Return the [x, y] coordinate for the center point of the cell that contains the specified text.  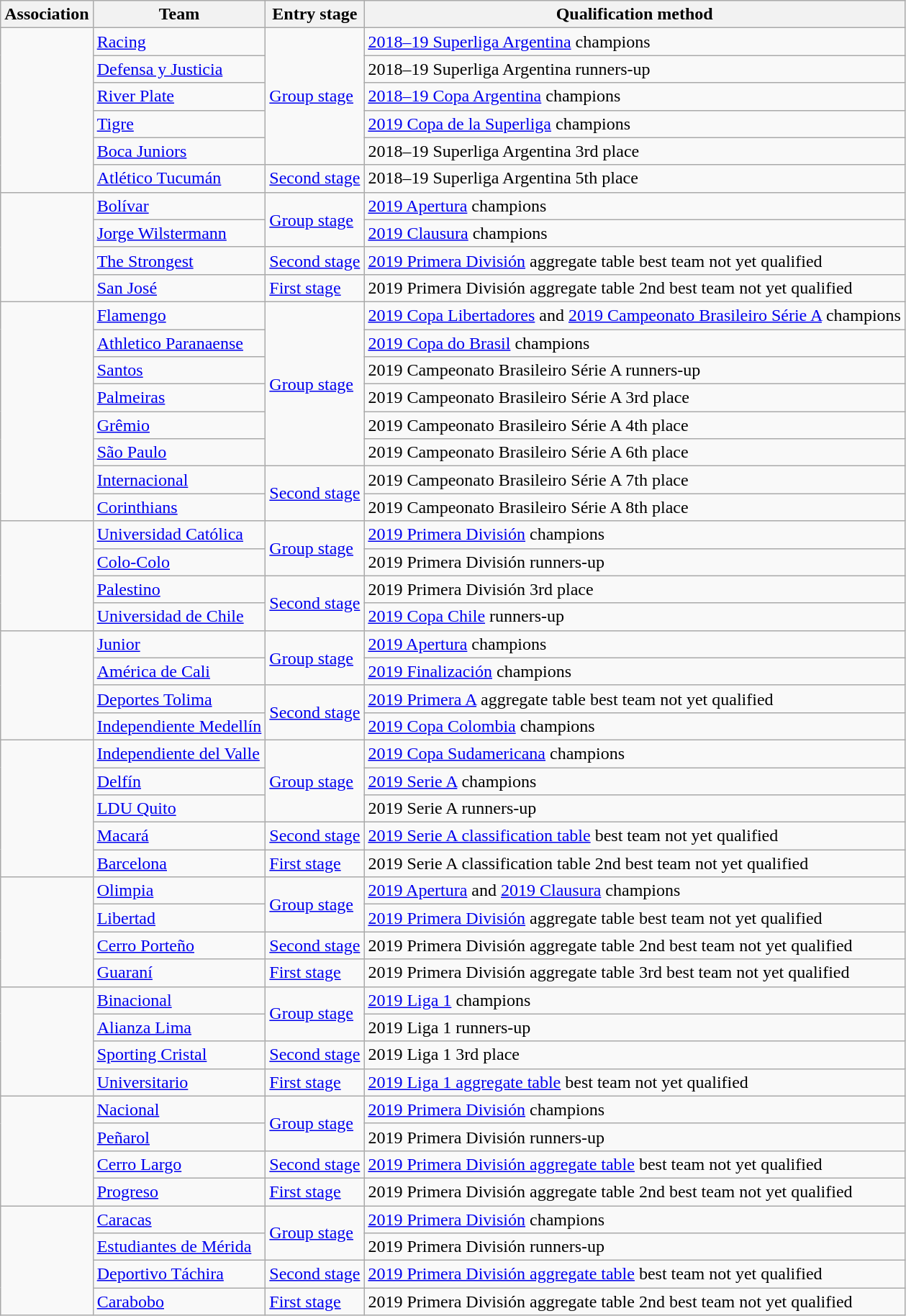
2018–19 Copa Argentina champions [635, 96]
Caracas [179, 1220]
Racing [179, 42]
Tigre [179, 124]
Libertad [179, 918]
2019 Copa Colombia champions [635, 726]
Colo-Colo [179, 562]
2019 Campeonato Brasileiro Série A 3rd place [635, 398]
Internacional [179, 480]
Independiente del Valle [179, 753]
2019 Copa de la Superliga champions [635, 124]
Carabobo [179, 1302]
2018–19 Superliga Argentina 5th place [635, 178]
Olimpia [179, 891]
2019 Serie A champions [635, 781]
2019 Liga 1 champions [635, 1000]
Flamengo [179, 315]
2019 Liga 1 runners-up [635, 1027]
2019 Copa Libertadores and 2019 Campeonato Brasileiro Série A champions [635, 315]
Palestino [179, 589]
Boca Juniors [179, 151]
Cerro Porteño [179, 945]
2019 Primera División aggregate table 3rd best team not yet qualified [635, 973]
Qualification method [635, 14]
Alianza Lima [179, 1027]
Defensa y Justicia [179, 69]
Cerro Largo [179, 1164]
2018–19 Superliga Argentina 3rd place [635, 151]
Nacional [179, 1109]
Peñarol [179, 1137]
Delfín [179, 781]
2018–19 Superliga Argentina champions [635, 42]
Deportivo Táchira [179, 1274]
2019 Campeonato Brasileiro Série A 4th place [635, 425]
Guaraní [179, 973]
2019 Primera A aggregate table best team not yet qualified [635, 699]
Junior [179, 644]
Santos [179, 371]
2019 Campeonato Brasileiro Série A runners-up [635, 371]
Independiente Medellín [179, 726]
Sporting Cristal [179, 1055]
2019 Serie A classification table best team not yet qualified [635, 836]
Estudiantes de Mérida [179, 1247]
Bolívar [179, 206]
Jorge Wilstermann [179, 233]
2019 Copa Chile runners-up [635, 617]
2019 Serie A classification table 2nd best team not yet qualified [635, 863]
Binacional [179, 1000]
2019 Campeonato Brasileiro Série A 8th place [635, 507]
Universidad de Chile [179, 617]
San José [179, 288]
2019 Serie A runners-up [635, 809]
Team [179, 14]
Atlético Tucumán [179, 178]
2019 Copa Sudamericana champions [635, 753]
2019 Copa do Brasil champions [635, 343]
2019 Liga 1 aggregate table best team not yet qualified [635, 1082]
Grêmio [179, 425]
2019 Primera División 3rd place [635, 589]
Athletico Paranaense [179, 343]
LDU Quito [179, 809]
São Paulo [179, 453]
2019 Campeonato Brasileiro Série A 7th place [635, 480]
2019 Apertura and 2019 Clausura champions [635, 891]
2019 Campeonato Brasileiro Série A 6th place [635, 453]
2019 Liga 1 3rd place [635, 1055]
Macará [179, 836]
The Strongest [179, 260]
Barcelona [179, 863]
River Plate [179, 96]
Deportes Tolima [179, 699]
Universitario [179, 1082]
América de Cali [179, 671]
Palmeiras [179, 398]
Entry stage [315, 14]
2018–19 Superliga Argentina runners-up [635, 69]
Universidad Católica [179, 535]
Corinthians [179, 507]
2019 Clausura champions [635, 233]
2019 Finalización champions [635, 671]
Progreso [179, 1192]
Association [47, 14]
